Locate the cell with the specified text and output its [X, Y] center coordinate. 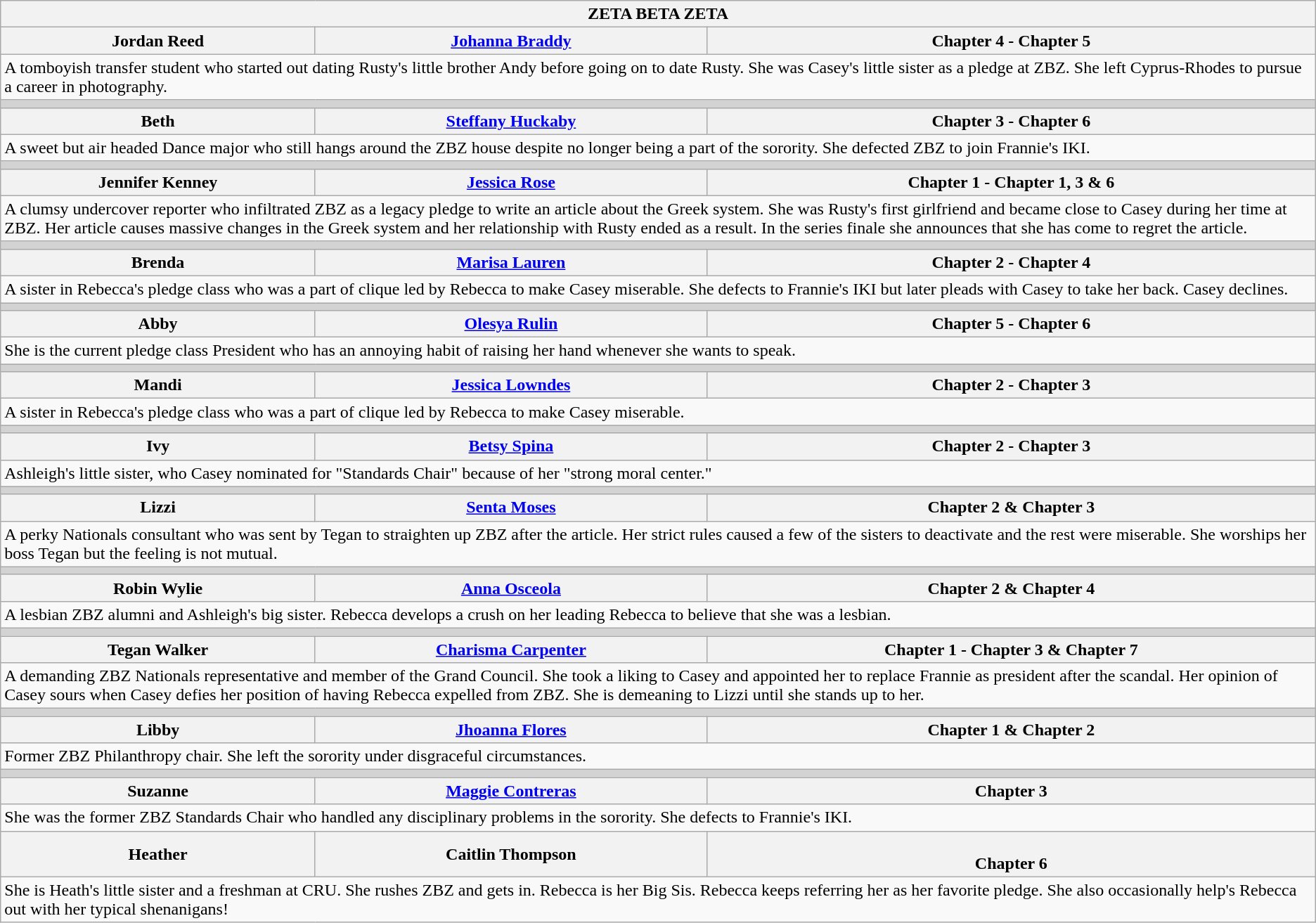
Chapter 1 - Chapter 1, 3 & 6 [1011, 182]
Johanna Braddy [510, 41]
Former ZBZ Philanthropy chair. She left the sorority under disgraceful circumstances. [658, 756]
Marisa Lauren [510, 262]
A sister in Rebecca's pledge class who was a part of clique led by Rebecca to make Casey miserable. [658, 412]
A lesbian ZBZ alumni and Ashleigh's big sister. Rebecca develops a crush on her leading Rebecca to believe that she was a lesbian. [658, 614]
Steffany Huckaby [510, 121]
Betsy Spina [510, 446]
Jhoanna Flores [510, 730]
Beth [158, 121]
Caitlin Thompson [510, 853]
Tegan Walker [158, 649]
Jessica Lowndes [510, 385]
Chapter 2 & Chapter 4 [1011, 588]
Senta Moses [510, 508]
Ivy [158, 446]
Chapter 3 [1011, 791]
Chapter 2 - Chapter 4 [1011, 262]
Mandi [158, 385]
Brenda [158, 262]
Chapter 5 - Chapter 6 [1011, 324]
Charisma Carpenter [510, 649]
Chapter 1 - Chapter 3 & Chapter 7 [1011, 649]
She was the former ZBZ Standards Chair who handled any disciplinary problems in the sorority. She defects to Frannie's IKI. [658, 818]
Jennifer Kenney [158, 182]
Maggie Contreras [510, 791]
Ashleigh's little sister, who Casey nominated for "Standards Chair" because of her "strong moral center." [658, 473]
Libby [158, 730]
She is the current pledge class President who has an annoying habit of raising her hand whenever she wants to speak. [658, 351]
Abby [158, 324]
Chapter 4 - Chapter 5 [1011, 41]
Chapter 1 & Chapter 2 [1011, 730]
Suzanne [158, 791]
Jordan Reed [158, 41]
Chapter 3 - Chapter 6 [1011, 121]
Olesya Rulin [510, 324]
Chapter 6 [1011, 853]
ZETA BETA ZETA [658, 14]
Robin Wylie [158, 588]
Jessica Rose [510, 182]
Chapter 2 & Chapter 3 [1011, 508]
Anna Osceola [510, 588]
Heather [158, 853]
Lizzi [158, 508]
